Scan for the cell matching the given text and deliver its [X, Y] coordinate at center. 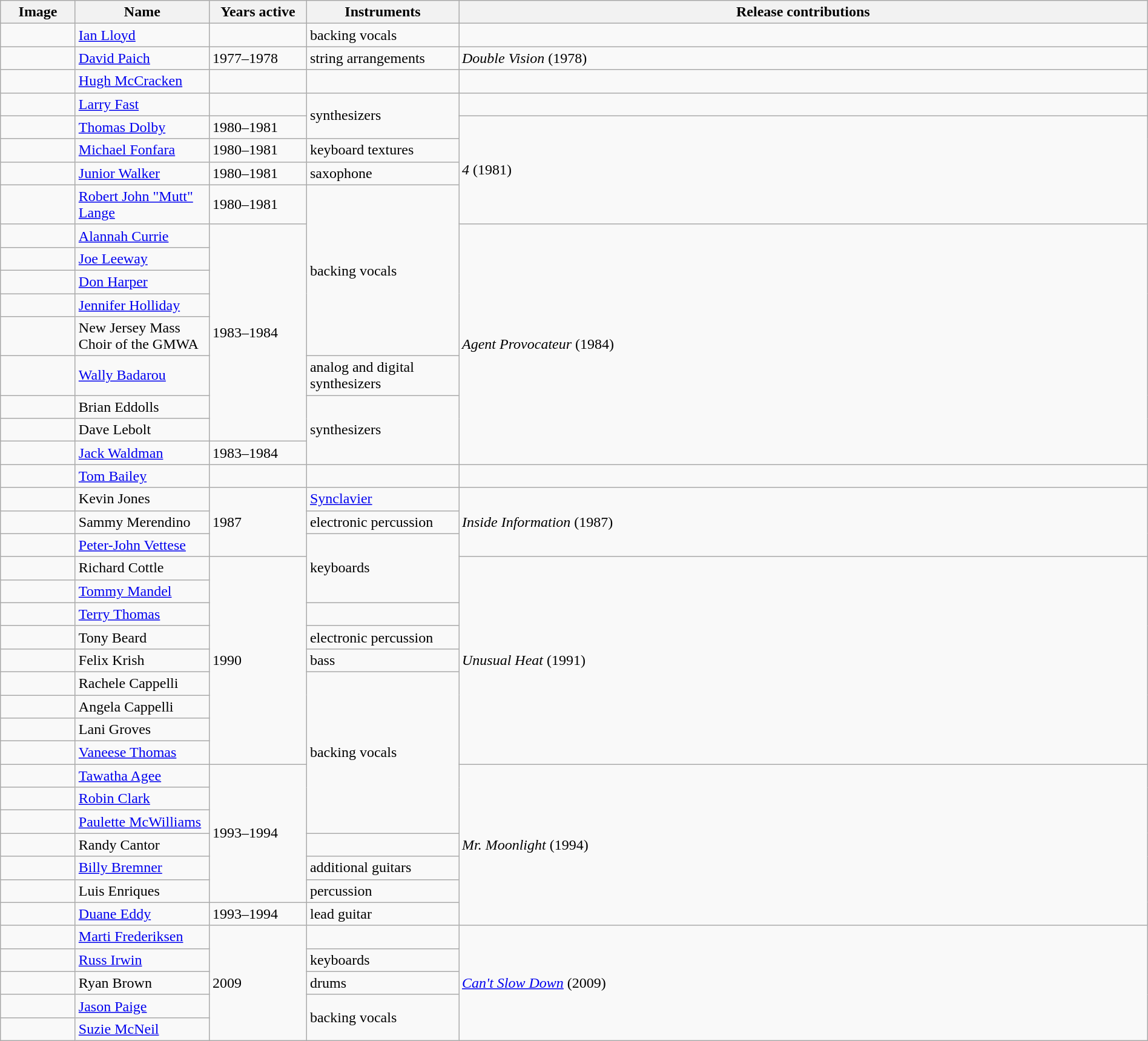
Luis Enriques [142, 891]
Years active [258, 12]
Angela Cappelli [142, 707]
Tony Beard [142, 637]
Name [142, 12]
Ian Lloyd [142, 35]
Billy Bremner [142, 868]
Sammy Merendino [142, 522]
Kevin Jones [142, 499]
Russ Irwin [142, 960]
lead guitar [383, 914]
2009 [258, 983]
percussion [383, 891]
1977–1978 [258, 58]
Randy Cantor [142, 845]
Jack Waldman [142, 453]
Hugh McCracken [142, 81]
Joe Leeway [142, 259]
Paulette McWilliams [142, 822]
Vaneese Thomas [142, 753]
Jennifer Holliday [142, 305]
Robin Clark [142, 799]
Robert John "Mutt" Lange [142, 205]
Double Vision (1978) [803, 58]
Tommy Mandel [142, 591]
Duane Eddy [142, 914]
Don Harper [142, 282]
Thomas Dolby [142, 127]
Richard Cottle [142, 568]
Felix Krish [142, 660]
Dave Lebolt [142, 430]
Junior Walker [142, 173]
4 (1981) [803, 170]
Lani Groves [142, 730]
Tawatha Agee [142, 776]
Tom Bailey [142, 476]
Inside Information (1987) [803, 522]
Agent Provocateur (1984) [803, 344]
analog and digital synthesizers [383, 375]
Terry Thomas [142, 614]
Mr. Moonlight (1994) [803, 845]
Ryan Brown [142, 983]
string arrangements [383, 58]
Michael Fonfara [142, 150]
bass [383, 660]
Brian Eddolls [142, 407]
Instruments [383, 12]
Peter-John Vettese [142, 545]
Alannah Currie [142, 236]
Image [38, 12]
David Paich [142, 58]
drums [383, 983]
Wally Badarou [142, 375]
Jason Paige [142, 1006]
additional guitars [383, 868]
Release contributions [803, 12]
Unusual Heat (1991) [803, 660]
1990 [258, 660]
Can't Slow Down (2009) [803, 983]
Synclavier [383, 499]
New Jersey Mass Choir of the GMWA [142, 337]
Marti Frederiksen [142, 937]
keyboard textures [383, 150]
saxophone [383, 173]
1987 [258, 522]
Suzie McNeil [142, 1029]
Larry Fast [142, 104]
Rachele Cappelli [142, 683]
